Locate the cell with the specified text and output its [X, Y] center coordinate. 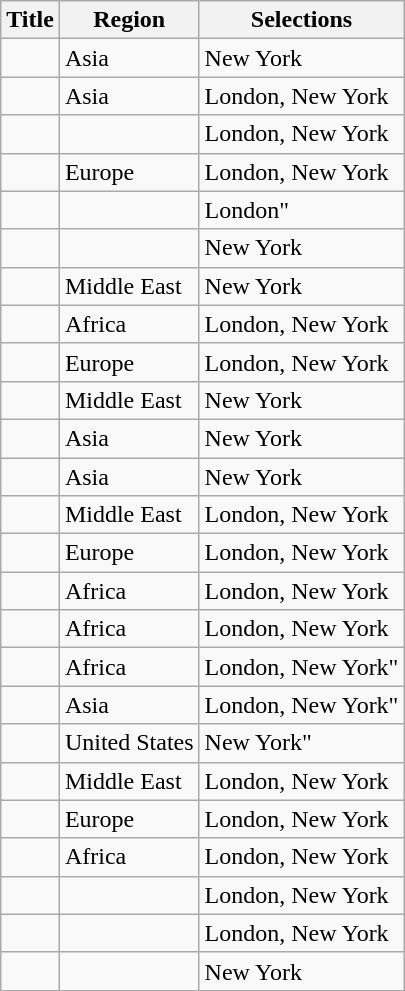
Title [30, 20]
New York" [302, 743]
United States [129, 743]
Selections [302, 20]
Region [129, 20]
London" [302, 210]
